For the text-containing cell, return its midpoint in (X, Y) coordinate format. 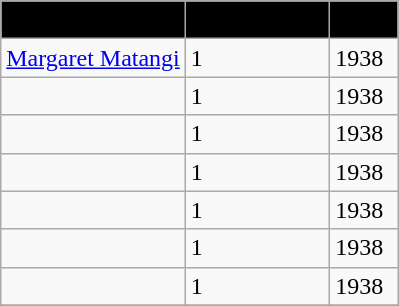
Player (94, 20)
Years (364, 20)
Margaret Matangi (94, 58)
Appearances (257, 20)
